Scan for the cell matching the given text and deliver its (X, Y) coordinate at center. 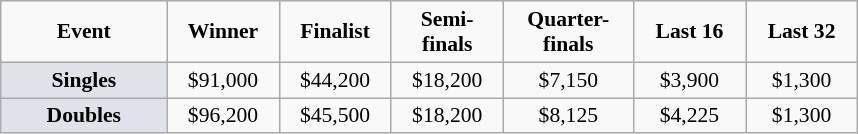
Winner (223, 32)
$44,200 (335, 80)
Last 16 (689, 32)
Singles (84, 80)
$96,200 (223, 116)
$3,900 (689, 80)
Semi-finals (447, 32)
$7,150 (568, 80)
Last 32 (802, 32)
$8,125 (568, 116)
Doubles (84, 116)
Quarter-finals (568, 32)
$91,000 (223, 80)
$4,225 (689, 116)
$45,500 (335, 116)
Finalist (335, 32)
Event (84, 32)
